For the text-containing cell, return its midpoint in [X, Y] coordinate format. 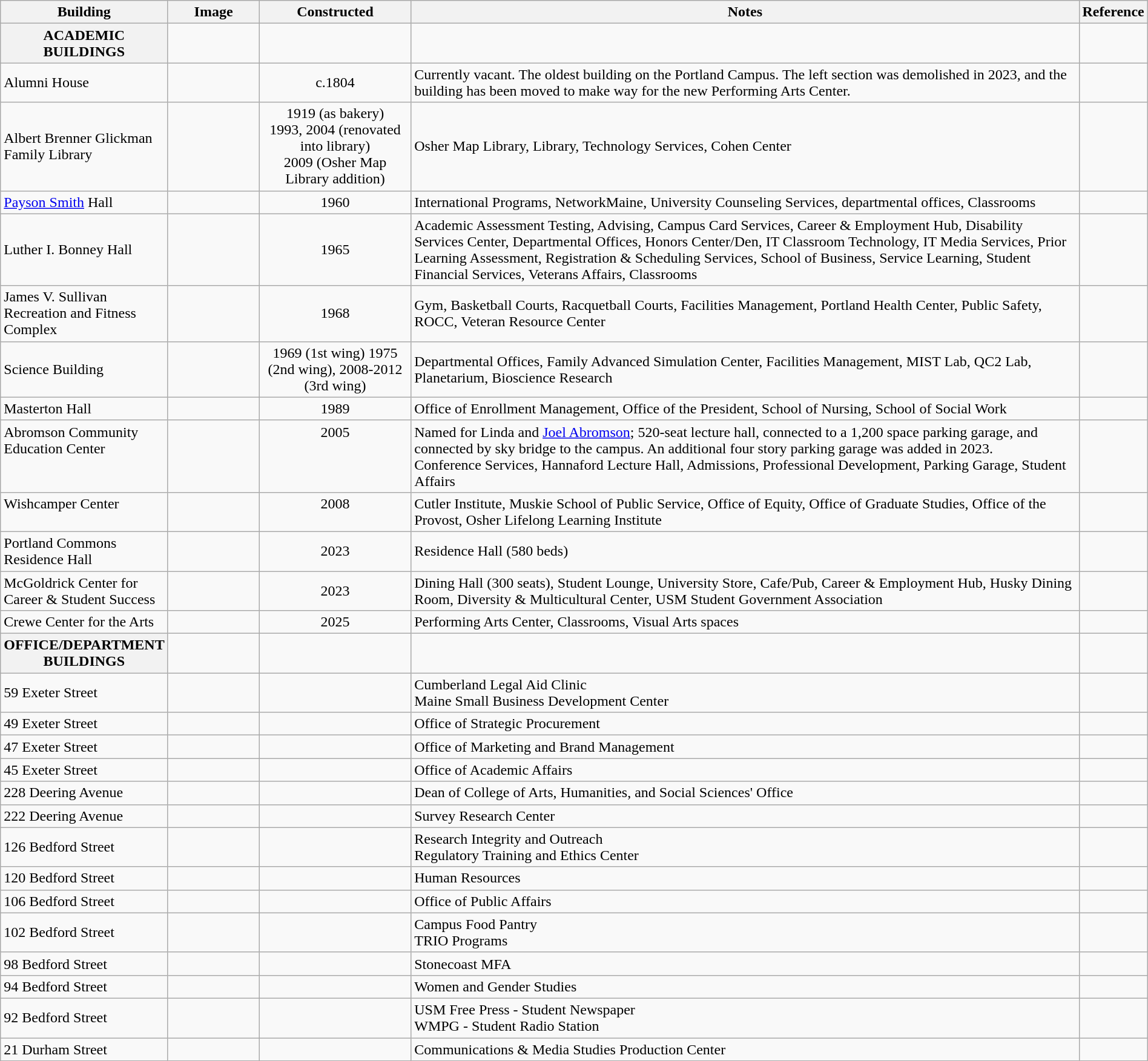
Luther I. Bonney Hall [84, 249]
Crewe Center for the Arts [84, 622]
2005 [335, 456]
Portland Commons Residence Hall [84, 551]
Abromson Community Education Center [84, 456]
222 Deering Avenue [84, 816]
Wishcamper Center [84, 512]
Notes [745, 12]
59 Exeter Street [84, 692]
Payson Smith Hall [84, 202]
21 Durham Street [84, 1049]
Dean of College of Arts, Humanities, and Social Sciences' Office [745, 793]
1968 [335, 314]
c.1804 [335, 82]
1919 (as bakery)1993, 2004 (renovated into library)2009 (Osher Map Library addition) [335, 146]
1969 (1st wing) 1975 (2nd wing), 2008-2012 (3rd wing) [335, 369]
120 Bedford Street [84, 878]
Communications & Media Studies Production Center [745, 1049]
Campus Food PantryTRIO Programs [745, 932]
98 Bedford Street [84, 964]
Albert Brenner Glickman Family Library [84, 146]
Office of Strategic Procurement [745, 724]
Masterton Hall [84, 409]
Office of Enrollment Management, Office of the President, School of Nursing, School of Social Work [745, 409]
Osher Map Library, Library, Technology Services, Cohen Center [745, 146]
47 Exeter Street [84, 747]
James V. Sullivan Recreation and Fitness Complex [84, 314]
OFFICE/DEPARTMENT BUILDINGS [84, 654]
92 Bedford Street [84, 1018]
228 Deering Avenue [84, 793]
Building [84, 12]
Office of Marketing and Brand Management [745, 747]
Reference [1113, 12]
Residence Hall (580 beds) [745, 551]
USM Free Press - Student NewspaperWMPG - Student Radio Station [745, 1018]
Image [214, 12]
Survey Research Center [745, 816]
ACADEMIC BUILDINGS [84, 44]
Departmental Offices, Family Advanced Simulation Center, Facilities Management, MIST Lab, QC2 Lab, Planetarium, Bioscience Research [745, 369]
Science Building [84, 369]
International Programs, NetworkMaine, University Counseling Services, departmental offices, Classrooms [745, 202]
126 Bedford Street [84, 847]
1965 [335, 249]
45 Exeter Street [84, 770]
Gym, Basketball Courts, Racquetball Courts, Facilities Management, Portland Health Center, Public Safety, ROCC, Veteran Resource Center [745, 314]
102 Bedford Street [84, 932]
1960 [335, 202]
2025 [335, 622]
Constructed [335, 12]
Women and Gender Studies [745, 987]
2008 [335, 512]
Stonecoast MFA [745, 964]
Alumni House [84, 82]
Performing Arts Center, Classrooms, Visual Arts spaces [745, 622]
McGoldrick Center for Career & Student Success [84, 591]
1989 [335, 409]
49 Exeter Street [84, 724]
Office of Public Affairs [745, 901]
Human Resources [745, 878]
Cumberland Legal Aid ClinicMaine Small Business Development Center [745, 692]
Office of Academic Affairs [745, 770]
Research Integrity and OutreachRegulatory Training and Ethics Center [745, 847]
106 Bedford Street [84, 901]
94 Bedford Street [84, 987]
